Identify which cell holds the provided text, then report its [x, y] central coordinate. 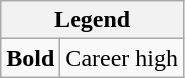
Career high [122, 58]
Legend [92, 20]
Bold [30, 58]
